Extract the (x, y) coordinate from the center of the cell holding the provided text.  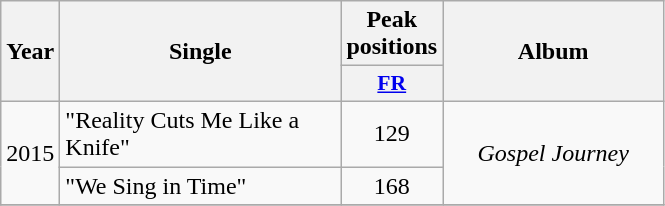
129 (392, 134)
Single (200, 52)
"We Sing in Time" (200, 185)
FR (392, 84)
Gospel Journey (554, 152)
Album (554, 52)
2015 (30, 152)
Peak positions (392, 34)
Year (30, 52)
168 (392, 185)
"Reality Cuts Me Like a Knife" (200, 134)
